Find where the given text appears and provide that cell's center as [X, Y] coordinate. 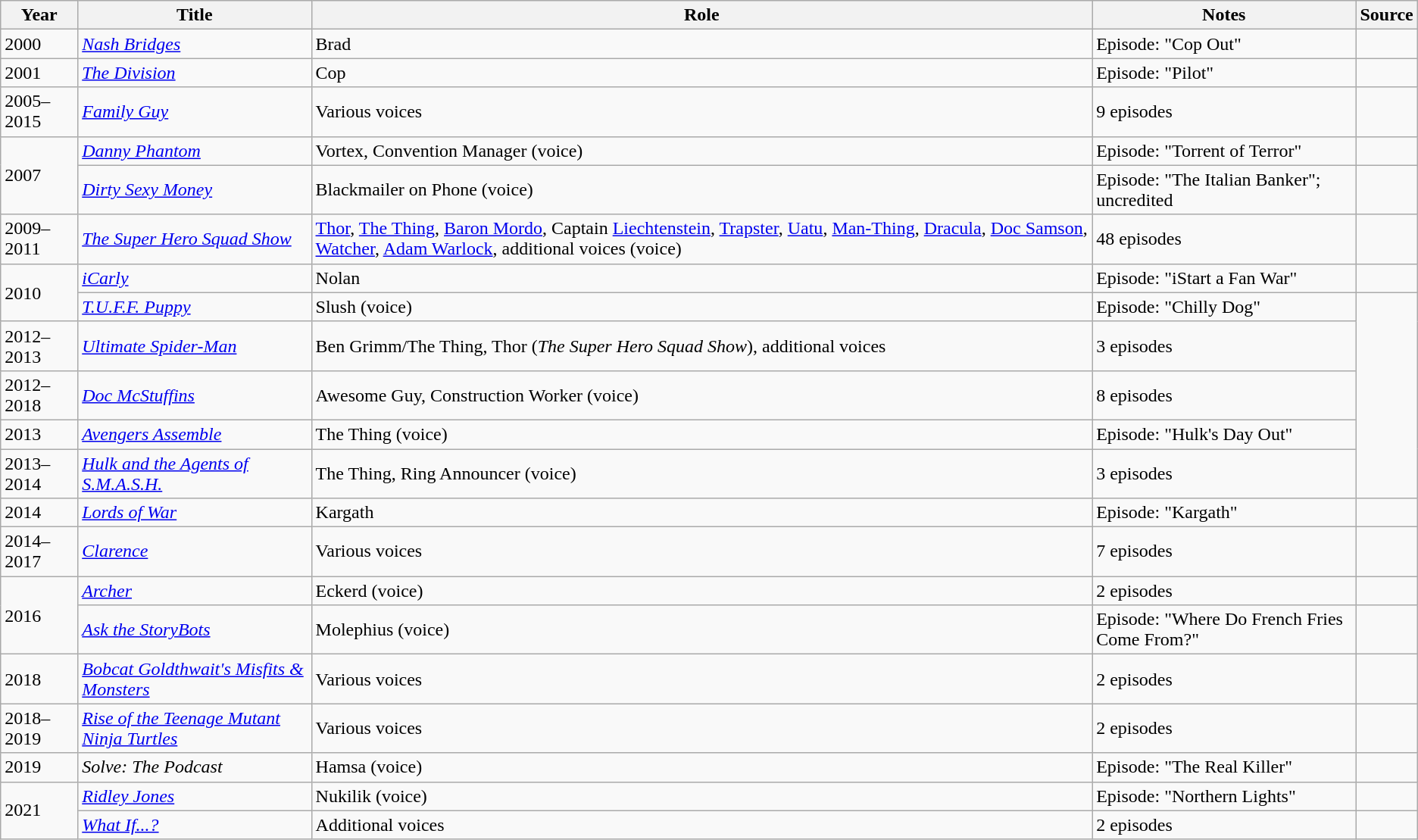
Episode: "Cop Out" [1224, 44]
2005–2015 [39, 112]
What If...? [195, 825]
Hulk and the Agents of S.M.A.S.H. [195, 473]
Year [39, 15]
Slush (voice) [701, 307]
Ask the StoryBots [195, 630]
2018–2019 [39, 729]
48 episodes [1224, 239]
2014–2017 [39, 551]
2010 [39, 292]
Title [195, 15]
The Super Hero Squad Show [195, 239]
2000 [39, 44]
Cop [701, 73]
Lords of War [195, 513]
Episode: "Pilot" [1224, 73]
8 episodes [1224, 395]
Ridley Jones [195, 796]
Episode: "Torrent of Terror" [1224, 151]
Hamsa (voice) [701, 767]
Dirty Sexy Money [195, 189]
9 episodes [1224, 112]
Ben Grimm/The Thing, Thor (The Super Hero Squad Show), additional voices [701, 345]
2012–2013 [39, 345]
Role [701, 15]
2016 [39, 615]
Thor, The Thing, Baron Mordo, Captain Liechtenstein, Trapster, Uatu, Man-Thing, Dracula, Doc Samson, Watcher, Adam Warlock, additional voices (voice) [701, 239]
Kargath [701, 513]
Bobcat Goldthwait's Misfits & Monsters [195, 679]
Doc McStuffins [195, 395]
Rise of the Teenage Mutant Ninja Turtles [195, 729]
2013 [39, 434]
Episode: "Chilly Dog" [1224, 307]
Clarence [195, 551]
Family Guy [195, 112]
2007 [39, 176]
2021 [39, 810]
Danny Phantom [195, 151]
Episode: "Hulk's Day Out" [1224, 434]
The Thing, Ring Announcer (voice) [701, 473]
Notes [1224, 15]
iCarly [195, 278]
Molephius (voice) [701, 630]
2009–2011 [39, 239]
2013–2014 [39, 473]
2014 [39, 513]
Nash Bridges [195, 44]
2012–2018 [39, 395]
Awesome Guy, Construction Worker (voice) [701, 395]
7 episodes [1224, 551]
2001 [39, 73]
Episode: "The Real Killer" [1224, 767]
Additional voices [701, 825]
Brad [701, 44]
Ultimate Spider-Man [195, 345]
T.U.F.F. Puppy [195, 307]
Blackmailer on Phone (voice) [701, 189]
Eckerd (voice) [701, 591]
Source [1386, 15]
Nolan [701, 278]
Episode: "Northern Lights" [1224, 796]
Episode: "Kargath" [1224, 513]
The Division [195, 73]
Archer [195, 591]
Episode: "Where Do French Fries Come From?" [1224, 630]
2019 [39, 767]
Vortex, Convention Manager (voice) [701, 151]
Solve: The Podcast [195, 767]
2018 [39, 679]
Nukilik (voice) [701, 796]
The Thing (voice) [701, 434]
Episode: "The Italian Banker"; uncredited [1224, 189]
Episode: "iStart a Fan War" [1224, 278]
Avengers Assemble [195, 434]
